Return (X, Y) of the center of cell containing provided text 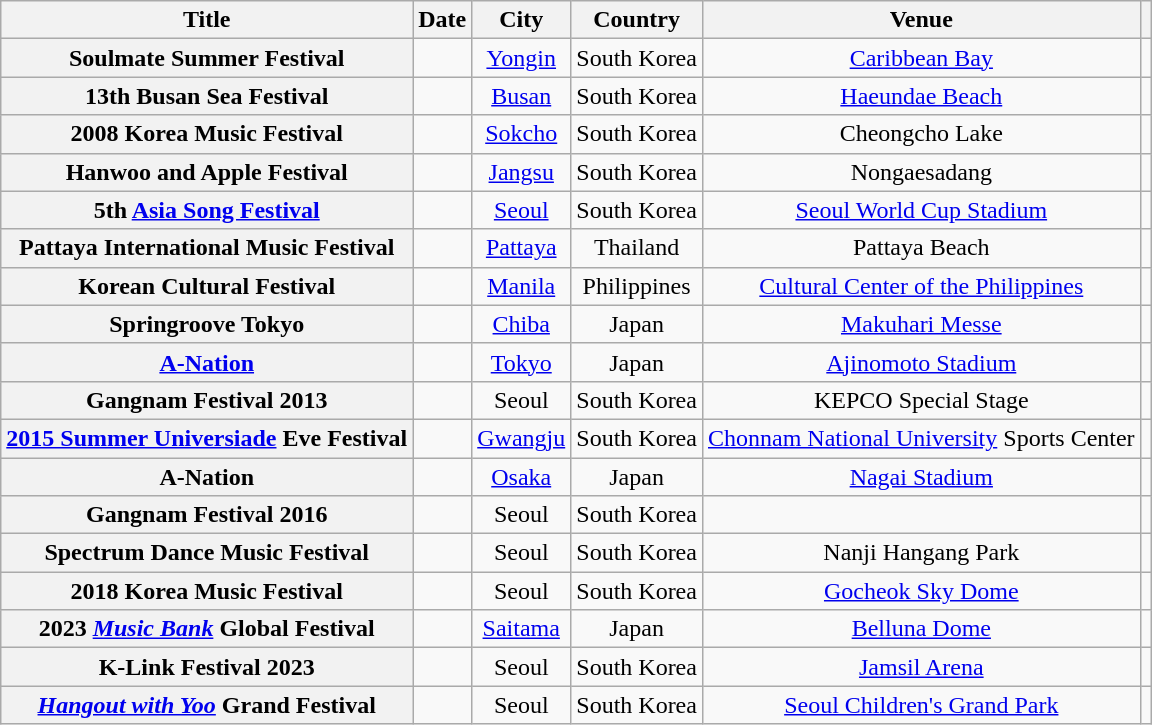
Gwangju (522, 438)
2018 Korea Music Festival (207, 591)
Country (637, 20)
Korean Cultural Festival (207, 286)
2015 Summer Universiade Eve Festival (207, 438)
City (522, 20)
Chiba (522, 324)
Gocheok Sky Dome (921, 591)
Busan (522, 96)
Thailand (637, 248)
Gangnam Festival 2016 (207, 515)
Jamsil Arena (921, 667)
Tokyo (522, 362)
Cultural Center of the Philippines (921, 286)
Spectrum Dance Music Festival (207, 553)
Seoul Children's Grand Park (921, 705)
Sokcho (522, 134)
Osaka (522, 477)
2008 Korea Music Festival (207, 134)
Belluna Dome (921, 629)
Yongin (522, 58)
Philippines (637, 286)
Nongaesadang (921, 172)
Title (207, 20)
Pattaya International Music Festival (207, 248)
Venue (921, 20)
Pattaya (522, 248)
Caribbean Bay (921, 58)
13th Busan Sea Festival (207, 96)
K-Link Festival 2023 (207, 667)
KEPCO Special Stage (921, 400)
Nanji Hangang Park (921, 553)
Chonnam National University Sports Center (921, 438)
2023 Music Bank Global Festival (207, 629)
Manila (522, 286)
Ajinomoto Stadium (921, 362)
Springroove Tokyo (207, 324)
Seoul World Cup Stadium (921, 210)
Jangsu (522, 172)
5th Asia Song Festival (207, 210)
Hanwoo and Apple Festival (207, 172)
Gangnam Festival 2013 (207, 400)
Saitama (522, 629)
Makuhari Messe (921, 324)
Cheongcho Lake (921, 134)
Haeundae Beach (921, 96)
Soulmate Summer Festival (207, 58)
Nagai Stadium (921, 477)
Hangout with Yoo Grand Festival (207, 705)
Pattaya Beach (921, 248)
Date (442, 20)
